For the text-containing cell, return its midpoint in (x, y) coordinate format. 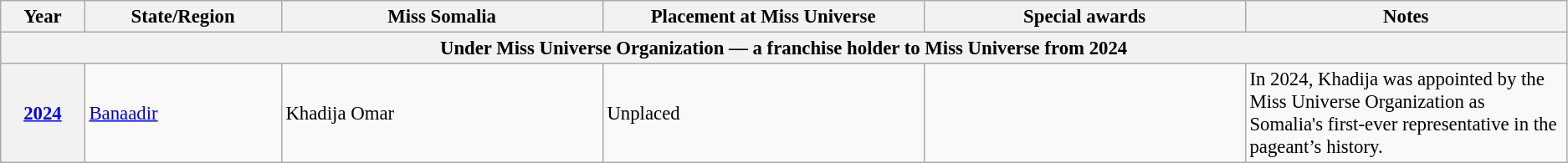
Banaadir (182, 114)
Under Miss Universe Organization — a franchise holder to Miss Universe from 2024 (784, 48)
Placement at Miss Universe (763, 17)
Special awards (1084, 17)
Notes (1406, 17)
Year (43, 17)
In 2024, Khadija was appointed by the Miss Universe Organization as Somalia's first-ever representative in the pageant’s history. (1406, 114)
Miss Somalia (442, 17)
Unplaced (763, 114)
Khadija Omar (442, 114)
State/Region (182, 17)
2024 (43, 114)
